Capture the cell that displays the provided text and extract its (x, y) central coordinate. 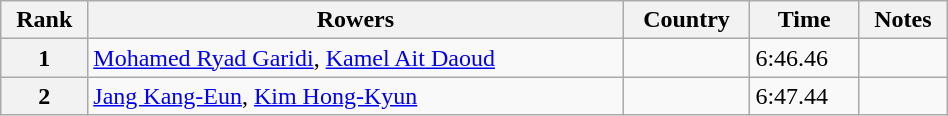
Notes (902, 20)
6:47.44 (804, 96)
6:46.46 (804, 58)
Jang Kang-Eun, Kim Hong-Kyun (356, 96)
Country (686, 20)
Mohamed Ryad Garidi, Kamel Ait Daoud (356, 58)
Time (804, 20)
1 (44, 58)
2 (44, 96)
Rowers (356, 20)
Rank (44, 20)
